Detect which cell encompasses the target text, then output its (x, y) center coordinate. 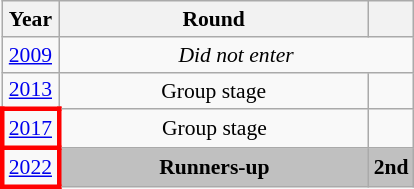
2017 (30, 130)
Year (30, 19)
2nd (392, 168)
2009 (30, 55)
Did not enter (236, 55)
2013 (30, 90)
2022 (30, 168)
Round (214, 19)
Runners-up (214, 168)
